Find where the given text appears and provide that cell's center as [x, y] coordinate. 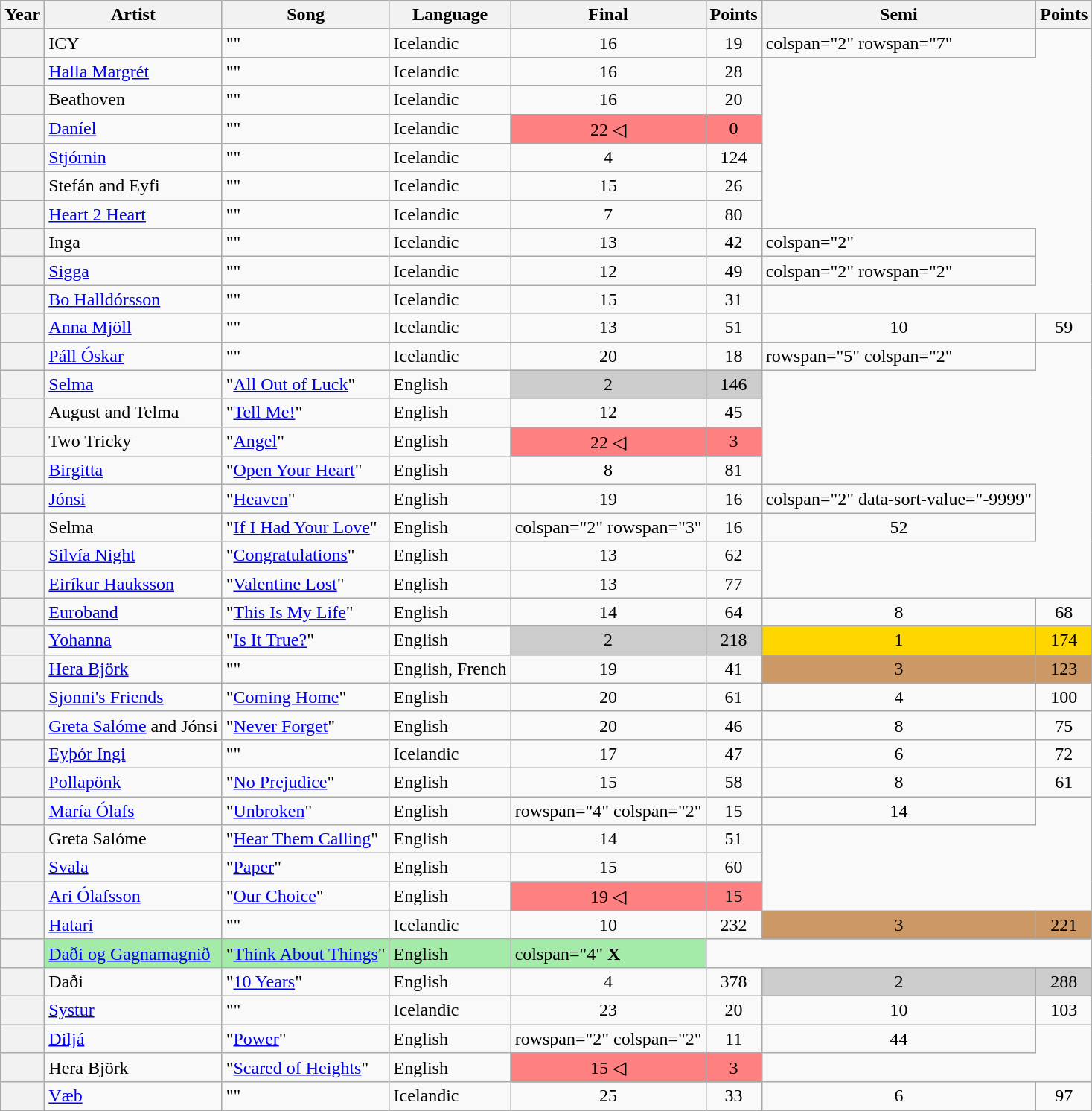
232 [734, 925]
52 [899, 527]
English, French [450, 669]
72 [1064, 754]
"Congratulations" [305, 555]
100 [1064, 697]
33 [734, 1096]
"This Is My Life" [305, 612]
"Our Choice" [305, 897]
Two Tricky [133, 442]
62 [734, 555]
"Open Your Heart" [305, 471]
124 [734, 158]
Sigga [133, 271]
Semi [899, 15]
103 [1064, 1010]
Beathoven [133, 100]
colspan="2" rowspan="7" [899, 43]
Væb [133, 1096]
"All Out of Luck" [305, 384]
Svala [133, 868]
11 [734, 1039]
Euroband [133, 612]
Greta Salóme and Jónsi [133, 725]
"10 Years" [305, 981]
31 [734, 299]
"Coming Home" [305, 697]
80 [734, 214]
colspan="2" rowspan="3" [608, 527]
28 [734, 71]
288 [1064, 981]
81 [734, 471]
97 [1064, 1096]
Greta Salóme [133, 839]
0 [734, 129]
58 [734, 782]
Jónsi [133, 499]
Halla Margrét [133, 71]
42 [734, 243]
19 ◁ [608, 897]
"Never Forget" [305, 725]
18 [734, 356]
1 [899, 640]
colspan="4" X [608, 953]
Year [22, 15]
"Tell Me!" [305, 413]
Stefán and Eyfi [133, 186]
46 [734, 725]
"Power" [305, 1039]
"Hear Them Calling" [305, 839]
colspan="2" data-sort-value="-9999" [899, 499]
María Ólafs [133, 811]
rowspan="2" colspan="2" [608, 1039]
Daði og Gagnamagnið [133, 953]
44 [899, 1039]
Stjórnin [133, 158]
23 [608, 1010]
Final [608, 15]
26 [734, 186]
"Valentine Lost" [305, 584]
August and Telma [133, 413]
Song [305, 15]
Systur [133, 1010]
Language [450, 15]
Eiríkur Hauksson [133, 584]
"Paper" [305, 868]
colspan="2" [899, 243]
"Think About Things" [305, 953]
rowspan="4" colspan="2" [608, 811]
Diljá [133, 1039]
41 [734, 669]
59 [1064, 328]
174 [1064, 640]
Inga [133, 243]
Heart 2 Heart [133, 214]
7 [608, 214]
"No Prejudice" [305, 782]
17 [608, 754]
Artist [133, 15]
"Angel" [305, 442]
Eyþór Ingi [133, 754]
218 [734, 640]
Daníel [133, 129]
Bo Halldórsson [133, 299]
Birgitta [133, 471]
Daði [133, 981]
75 [1064, 725]
"Scared of Heights" [305, 1068]
146 [734, 384]
"If I Had Your Love" [305, 527]
49 [734, 271]
Pollapönk [133, 782]
"Heaven" [305, 499]
221 [1064, 925]
47 [734, 754]
60 [734, 868]
colspan="2" rowspan="2" [899, 271]
123 [1064, 669]
Hatari [133, 925]
Yohanna [133, 640]
Sjonni's Friends [133, 697]
68 [1064, 612]
Anna Mjöll [133, 328]
"Unbroken" [305, 811]
45 [734, 413]
77 [734, 584]
rowspan="5" colspan="2" [899, 356]
Silvía Night [133, 555]
Páll Óskar [133, 356]
ICY [133, 43]
378 [734, 981]
Ari Ólafsson [133, 897]
64 [734, 612]
"Is It True?" [305, 640]
15 ◁ [608, 1068]
25 [608, 1096]
